Detect which cell encompasses the target text, then output its (X, Y) center coordinate. 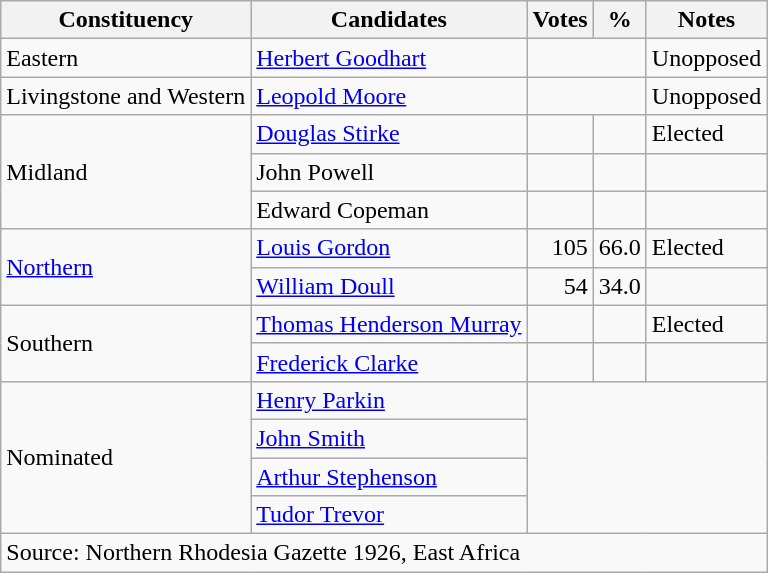
Candidates (389, 20)
Notes (706, 20)
Thomas Henderson Murray (389, 324)
Votes (560, 20)
Louis Gordon (389, 248)
Northern (126, 267)
Tudor Trevor (389, 515)
105 (560, 248)
34.0 (620, 286)
Leopold Moore (389, 96)
Midland (126, 172)
Southern (126, 343)
Frederick Clarke (389, 362)
Eastern (126, 58)
Douglas Stirke (389, 134)
Livingstone and Western (126, 96)
John Smith (389, 438)
John Powell (389, 172)
Constituency (126, 20)
Nominated (126, 457)
Arthur Stephenson (389, 477)
Source: Northern Rhodesia Gazette 1926, East Africa (384, 553)
William Doull (389, 286)
54 (560, 286)
Henry Parkin (389, 400)
66.0 (620, 248)
Herbert Goodhart (389, 58)
Edward Copeman (389, 210)
% (620, 20)
